From the cell containing the given text, extract its center point as (X, Y) coordinate. 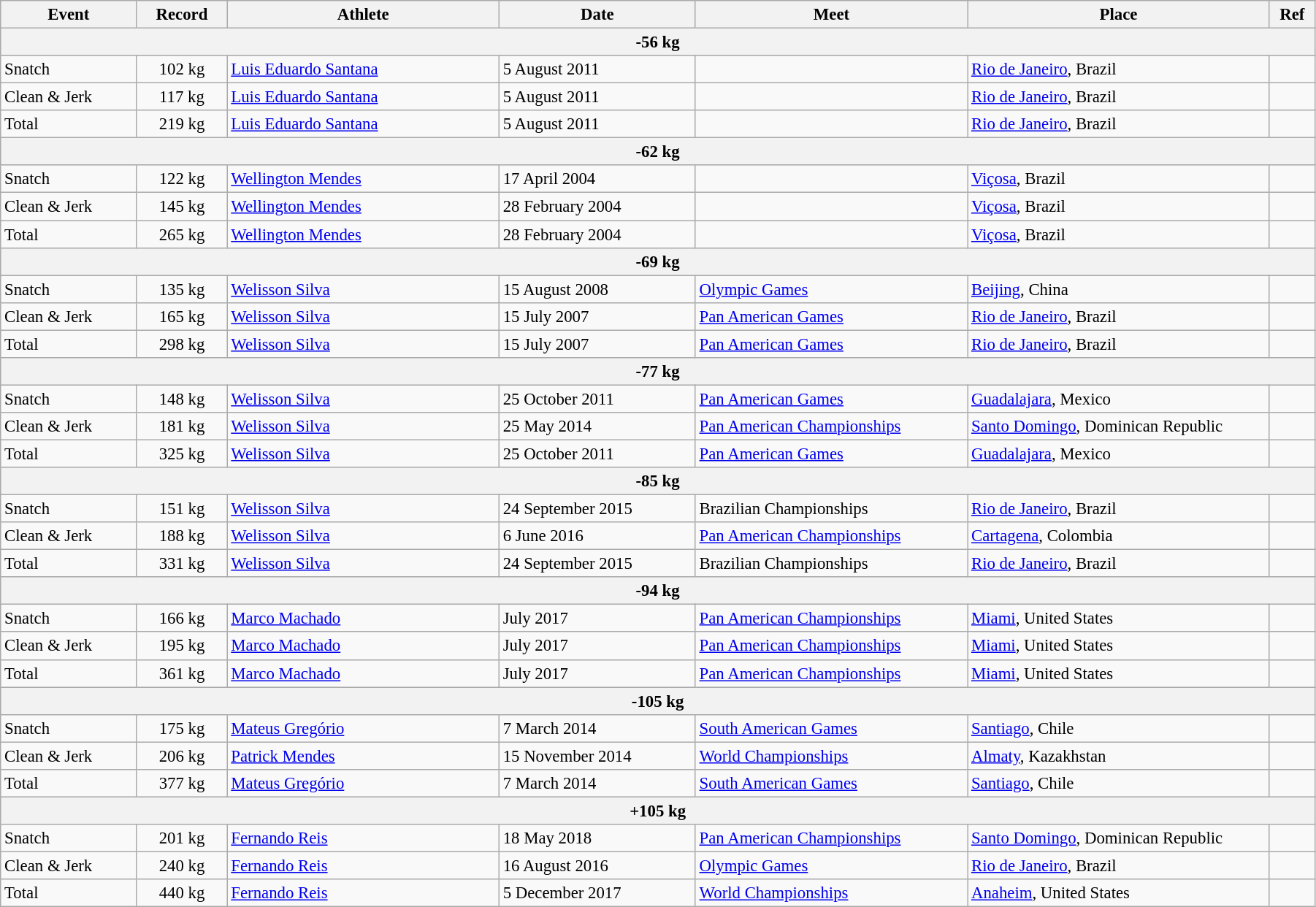
Date (597, 15)
-69 kg (658, 261)
201 kg (182, 838)
122 kg (182, 179)
Athlete (363, 15)
-77 kg (658, 372)
135 kg (182, 289)
Cartagena, Colombia (1119, 536)
Beijing, China (1119, 289)
331 kg (182, 564)
440 kg (182, 893)
145 kg (182, 207)
165 kg (182, 316)
117 kg (182, 97)
219 kg (182, 124)
-85 kg (658, 481)
Ref (1292, 15)
-105 kg (658, 701)
5 December 2017 (597, 893)
-94 kg (658, 591)
206 kg (182, 756)
361 kg (182, 673)
195 kg (182, 646)
102 kg (182, 69)
25 May 2014 (597, 426)
Almaty, Kazakhstan (1119, 756)
15 November 2014 (597, 756)
Event (69, 15)
+105 kg (658, 811)
298 kg (182, 344)
377 kg (182, 784)
240 kg (182, 865)
181 kg (182, 426)
151 kg (182, 509)
325 kg (182, 453)
-62 kg (658, 152)
Place (1119, 15)
6 June 2016 (597, 536)
-56 kg (658, 42)
148 kg (182, 399)
16 August 2016 (597, 865)
Patrick Mendes (363, 756)
265 kg (182, 234)
18 May 2018 (597, 838)
Meet (831, 15)
188 kg (182, 536)
15 August 2008 (597, 289)
175 kg (182, 728)
166 kg (182, 619)
Record (182, 15)
17 April 2004 (597, 179)
Anaheim, United States (1119, 893)
